For the text-containing cell, return its midpoint in (x, y) coordinate format. 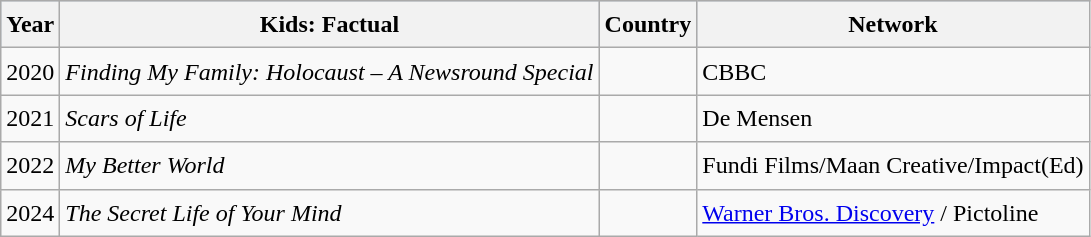
2020 (30, 72)
Kids: Factual (330, 24)
2024 (30, 212)
Fundi Films/Maan Creative/Impact(Ed) (893, 166)
Country (648, 24)
2022 (30, 166)
2021 (30, 118)
Network (893, 24)
The Secret Life of Your Mind (330, 212)
CBBC (893, 72)
De Mensen (893, 118)
My Better World (330, 166)
Finding My Family: Holocaust – A Newsround Special (330, 72)
Scars of Life (330, 118)
Warner Bros. Discovery / Pictoline (893, 212)
Year (30, 24)
